Identify which cell holds the provided text, then report its [X, Y] central coordinate. 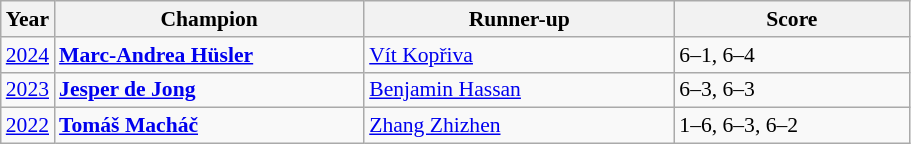
6–1, 6–4 [792, 55]
Tomáš Macháč [209, 126]
Champion [209, 19]
6–3, 6–3 [792, 90]
Marc-Andrea Hüsler [209, 55]
Vít Kopřiva [519, 55]
Benjamin Hassan [519, 90]
Runner-up [519, 19]
2022 [28, 126]
2024 [28, 55]
Year [28, 19]
Zhang Zhizhen [519, 126]
2023 [28, 90]
1–6, 6–3, 6–2 [792, 126]
Jesper de Jong [209, 90]
Score [792, 19]
